Identify which cell holds the provided text, then report its (X, Y) central coordinate. 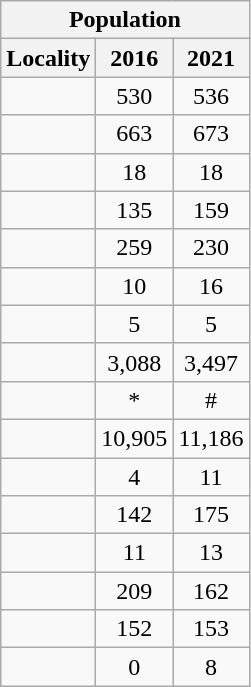
230 (211, 248)
Population (125, 20)
11,186 (211, 438)
142 (134, 515)
0 (134, 667)
16 (211, 286)
152 (134, 629)
Locality (48, 58)
153 (211, 629)
10,905 (134, 438)
536 (211, 96)
663 (134, 134)
209 (134, 591)
8 (211, 667)
175 (211, 515)
# (211, 400)
673 (211, 134)
* (134, 400)
13 (211, 553)
135 (134, 210)
3,497 (211, 362)
4 (134, 477)
3,088 (134, 362)
2016 (134, 58)
2021 (211, 58)
259 (134, 248)
162 (211, 591)
530 (134, 96)
10 (134, 286)
159 (211, 210)
